Detect which cell encompasses the target text, then output its (x, y) center coordinate. 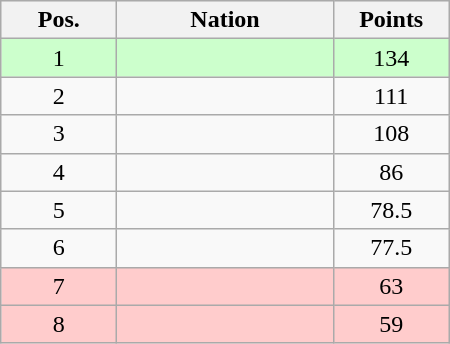
2 (59, 96)
78.5 (391, 210)
Nation (225, 20)
111 (391, 96)
59 (391, 324)
134 (391, 58)
Pos. (59, 20)
Points (391, 20)
7 (59, 286)
77.5 (391, 248)
3 (59, 134)
86 (391, 172)
4 (59, 172)
108 (391, 134)
1 (59, 58)
6 (59, 248)
8 (59, 324)
5 (59, 210)
63 (391, 286)
